Extract the (x, y) coordinate from the center of the cell holding the provided text.  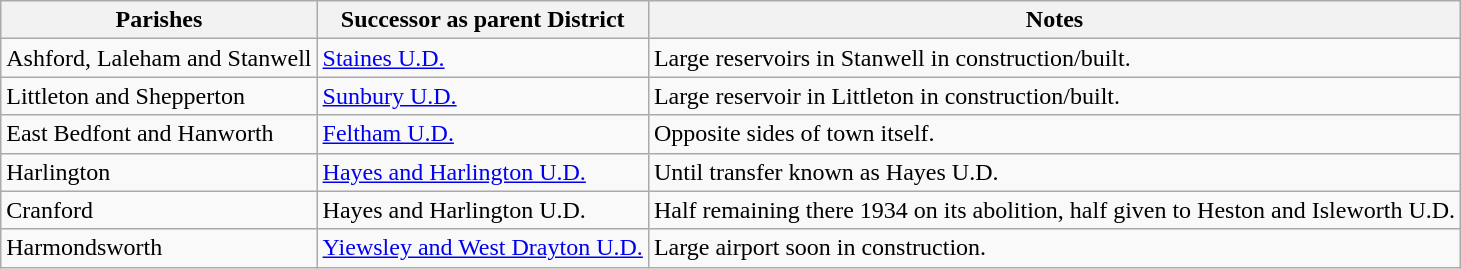
Half remaining there 1934 on its abolition, half given to Heston and Isleworth U.D. (1054, 210)
Staines U.D. (482, 58)
Harlington (159, 172)
Successor as parent District (482, 20)
Notes (1054, 20)
Yiewsley and West Drayton U.D. (482, 248)
Ashford, Laleham and Stanwell (159, 58)
Large airport soon in construction. (1054, 248)
Opposite sides of town itself. (1054, 134)
Sunbury U.D. (482, 96)
Feltham U.D. (482, 134)
East Bedfont and Hanworth (159, 134)
Large reservoirs in Stanwell in construction/built. (1054, 58)
Parishes (159, 20)
Harmondsworth (159, 248)
Cranford (159, 210)
Littleton and Shepperton (159, 96)
Large reservoir in Littleton in construction/built. (1054, 96)
Until transfer known as Hayes U.D. (1054, 172)
